Find where the given text appears and provide that cell's center as (X, Y) coordinate. 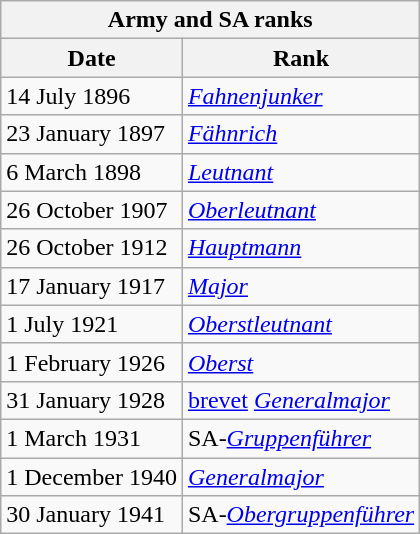
14 July 1896 (92, 96)
Army and SA ranks (210, 20)
1 March 1931 (92, 438)
Date (92, 58)
Leutnant (300, 172)
SA-Obergruppenführer (300, 515)
Hauptmann (300, 248)
30 January 1941 (92, 515)
brevet Generalmajor (300, 400)
17 January 1917 (92, 286)
Oberst (300, 362)
Oberleutnant (300, 210)
SA-Gruppenführer (300, 438)
26 October 1907 (92, 210)
Oberstleutnant (300, 324)
1 December 1940 (92, 477)
1 July 1921 (92, 324)
Fahnenjunker (300, 96)
Major (300, 286)
Generalmajor (300, 477)
26 October 1912 (92, 248)
31 January 1928 (92, 400)
23 January 1897 (92, 134)
Rank (300, 58)
Fähnrich (300, 134)
6 March 1898 (92, 172)
1 February 1926 (92, 362)
